For the text-containing cell, return its midpoint in (X, Y) coordinate format. 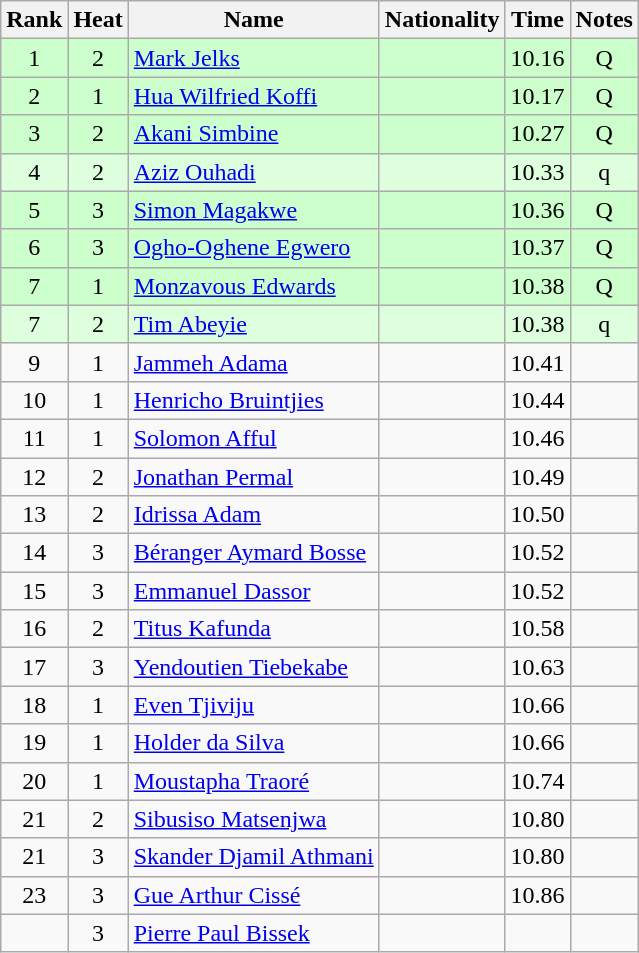
11 (34, 438)
Gue Arthur Cissé (254, 895)
10.86 (538, 895)
Akani Simbine (254, 134)
4 (34, 172)
Titus Kafunda (254, 629)
6 (34, 248)
Time (538, 20)
Moustapha Traoré (254, 781)
10.49 (538, 477)
14 (34, 553)
10.17 (538, 96)
9 (34, 362)
5 (34, 210)
10.44 (538, 400)
Heat (98, 20)
Holder da Silva (254, 743)
Hua Wilfried Koffi (254, 96)
Henricho Bruintjies (254, 400)
Mark Jelks (254, 58)
10.58 (538, 629)
Monzavous Edwards (254, 286)
Solomon Afful (254, 438)
Idrissa Adam (254, 515)
Notes (604, 20)
Emmanuel Dassor (254, 591)
Yendoutien Tiebekabe (254, 667)
Jammeh Adama (254, 362)
12 (34, 477)
10.41 (538, 362)
10.50 (538, 515)
10.46 (538, 438)
Aziz Ouhadi (254, 172)
Skander Djamil Athmani (254, 857)
15 (34, 591)
10.63 (538, 667)
18 (34, 705)
17 (34, 667)
19 (34, 743)
16 (34, 629)
10.36 (538, 210)
Sibusiso Matsenjwa (254, 819)
23 (34, 895)
Rank (34, 20)
Even Tjiviju (254, 705)
Jonathan Permal (254, 477)
10.74 (538, 781)
Name (254, 20)
Ogho-Oghene Egwero (254, 248)
Nationality (442, 20)
Simon Magakwe (254, 210)
Tim Abeyie (254, 324)
10 (34, 400)
Pierre Paul Bissek (254, 933)
Béranger Aymard Bosse (254, 553)
10.27 (538, 134)
13 (34, 515)
10.37 (538, 248)
20 (34, 781)
10.16 (538, 58)
10.33 (538, 172)
